Extract the [x, y] coordinate from the center of the cell holding the provided text.  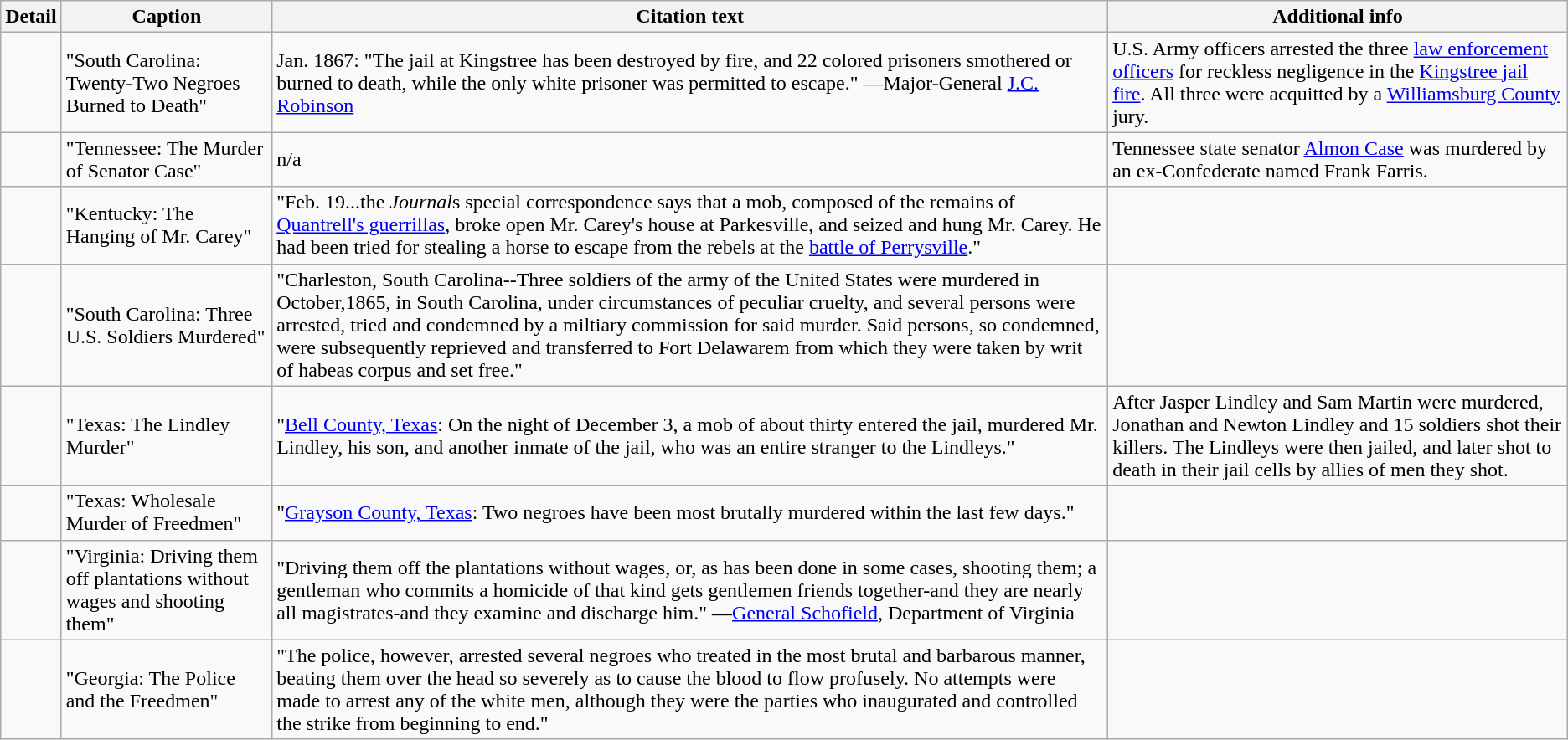
"Kentucky: The Hanging of Mr. Carey" [167, 225]
"Grayson County, Texas: Two negroes have been most brutally murdered within the last few days." [690, 512]
Detail [31, 17]
Tennessee state senator Almon Case was murdered by an ex-Confederate named Frank Farris. [1338, 159]
"South Carolina: Three U.S. Soldiers Murdered" [167, 325]
"Tennessee: The Murder of Senator Case" [167, 159]
"Georgia: The Police and the Freedmen" [167, 690]
Additional info [1338, 17]
n/a [690, 159]
"Virginia: Driving them off plantations without wages and shooting them" [167, 589]
"Texas: Wholesale Murder of Freedmen" [167, 512]
"South Carolina: Twenty-Two Negroes Burned to Death" [167, 82]
"Texas: The Lindley Murder" [167, 435]
Citation text [690, 17]
Caption [167, 17]
